Scan for the cell matching the given text and deliver its (X, Y) coordinate at center. 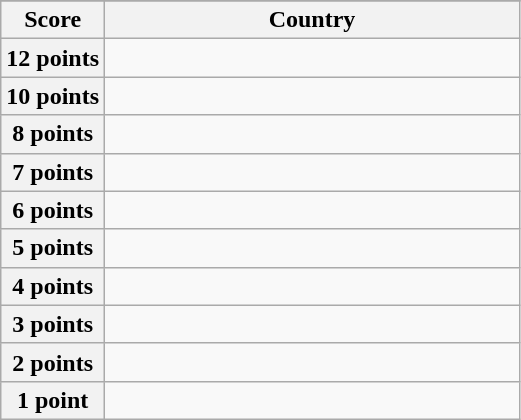
7 points (53, 172)
10 points (53, 96)
6 points (53, 210)
3 points (53, 324)
4 points (53, 286)
8 points (53, 134)
Score (53, 20)
2 points (53, 362)
Country (312, 20)
1 point (53, 400)
12 points (53, 58)
5 points (53, 248)
